Detect which cell encompasses the target text, then output its [X, Y] center coordinate. 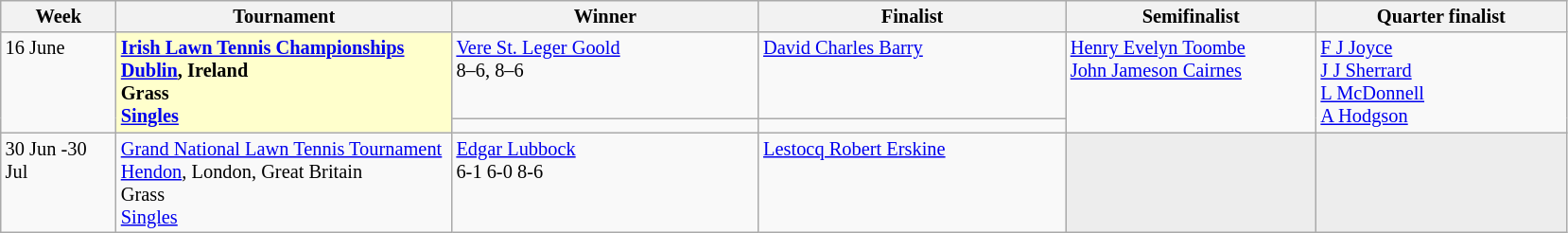
Tournament [284, 16]
Grand National Lawn Tennis Tournament Hendon, London, Great BritainGrassSingles [284, 183]
F J Joyce J J Sherrard L McDonnell A Hodgson [1441, 82]
Quarter finalist [1441, 16]
Winner [605, 16]
Edgar Lubbock6-1 6-0 8-6 [605, 183]
30 Jun -30 Jul [59, 183]
Irish Lawn Tennis Championships Dublin, IrelandGrassSingles [284, 82]
Henry Evelyn Toombe John Jameson Cairnes [1192, 82]
Vere St. Leger Goold8–6, 8–6 [605, 75]
Week [59, 16]
16 June [59, 82]
Lestocq Robert Erskine [912, 183]
Finalist [912, 16]
David Charles Barry [912, 75]
Semifinalist [1192, 16]
